Identify which cell holds the provided text, then report its (x, y) central coordinate. 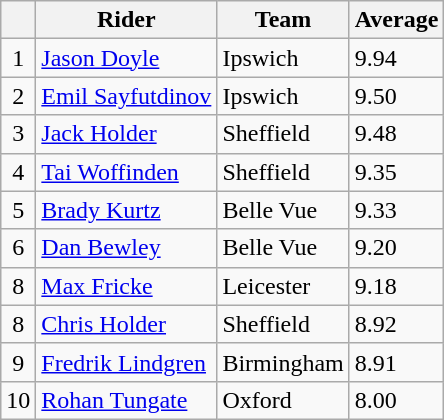
9 (18, 362)
Birmingham (283, 362)
5 (18, 210)
8.91 (396, 362)
9.50 (396, 96)
Emil Sayfutdinov (126, 96)
Rider (126, 20)
Oxford (283, 400)
Fredrik Lindgren (126, 362)
10 (18, 400)
Rohan Tungate (126, 400)
Dan Bewley (126, 248)
2 (18, 96)
Leicester (283, 286)
9.94 (396, 58)
8.92 (396, 324)
6 (18, 248)
Tai Woffinden (126, 172)
3 (18, 134)
Max Fricke (126, 286)
Brady Kurtz (126, 210)
9.35 (396, 172)
Team (283, 20)
Average (396, 20)
Jack Holder (126, 134)
1 (18, 58)
9.18 (396, 286)
Chris Holder (126, 324)
9.48 (396, 134)
9.20 (396, 248)
4 (18, 172)
8.00 (396, 400)
Jason Doyle (126, 58)
9.33 (396, 210)
